Search for the cell housing the specified text and yield its (x, y) center coordinate. 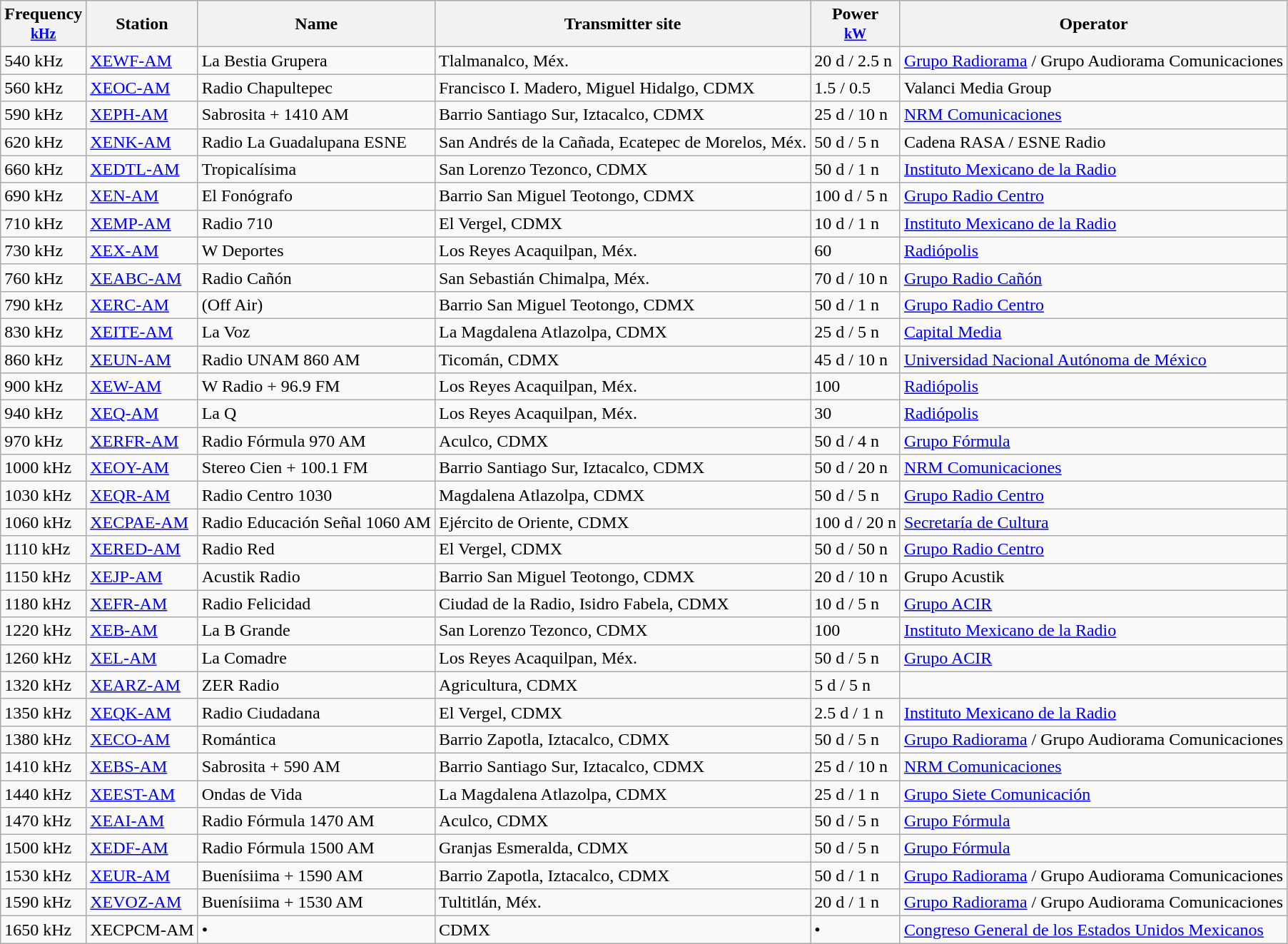
Sabrosita + 1410 AM (316, 115)
10 d / 1 n (856, 223)
Tultitlán, Méx. (622, 903)
690 kHz (44, 196)
Tropicalísima (316, 169)
W Deportes (316, 250)
590 kHz (44, 115)
XEQR-AM (142, 495)
900 kHz (44, 387)
XERFR-AM (142, 441)
El Fonógrafo (316, 196)
Radio La Guadalupana ESNE (316, 142)
Secretaría de Cultura (1093, 522)
La Q (316, 414)
Stereo Cien + 100.1 FM (316, 468)
Ticomán, CDMX (622, 359)
Radio UNAM 860 AM (316, 359)
710 kHz (44, 223)
1220 kHz (44, 631)
Radio 710 (316, 223)
1060 kHz (44, 522)
830 kHz (44, 332)
XECO-AM (142, 739)
560 kHz (44, 88)
1380 kHz (44, 739)
XEVOZ-AM (142, 903)
Name (316, 24)
XEL-AM (142, 658)
XECPAE-AM (142, 522)
Radio Educación Señal 1060 AM (316, 522)
1410 kHz (44, 766)
Sabrosita + 590 AM (316, 766)
Radio Felicidad (316, 604)
Magdalena Atlazolpa, CDMX (622, 495)
1650 kHz (44, 930)
30 (856, 414)
Buenísiima + 1590 AM (316, 876)
10 d / 5 n (856, 604)
1470 kHz (44, 821)
540 kHz (44, 61)
760 kHz (44, 278)
XEX-AM (142, 250)
Grupo Acustik (1093, 577)
1260 kHz (44, 658)
5 d / 5 n (856, 685)
XEUN-AM (142, 359)
Radio Chapultepec (316, 88)
San Andrés de la Cañada, Ecatepec de Morelos, Méx. (622, 142)
FrequencykHz (44, 24)
Grupo Radio Cañón (1093, 278)
XEDTL-AM (142, 169)
Congreso General de los Estados Unidos Mexicanos (1093, 930)
XEW-AM (142, 387)
Radio Fórmula 1500 AM (316, 848)
XEMP-AM (142, 223)
Transmitter site (622, 24)
XEPH-AM (142, 115)
20 d / 2.5 n (856, 61)
XEB-AM (142, 631)
Grupo Siete Comunicación (1093, 794)
50 d / 4 n (856, 441)
Radio Ciudadana (316, 712)
100 d / 5 n (856, 196)
1440 kHz (44, 794)
790 kHz (44, 305)
XEDF-AM (142, 848)
Operator (1093, 24)
La B Grande (316, 631)
45 d / 10 n (856, 359)
Radio Fórmula 970 AM (316, 441)
Granjas Esmeralda, CDMX (622, 848)
1530 kHz (44, 876)
XEQ-AM (142, 414)
Radio Cañón (316, 278)
1030 kHz (44, 495)
730 kHz (44, 250)
Valanci Media Group (1093, 88)
La Bestia Grupera (316, 61)
La Voz (316, 332)
XEABC-AM (142, 278)
XEN-AM (142, 196)
1320 kHz (44, 685)
XEOC-AM (142, 88)
Radio Red (316, 549)
20 d / 1 n (856, 903)
620 kHz (44, 142)
San Sebastián Chimalpa, Méx. (622, 278)
1.5 / 0.5 (856, 88)
50 d / 20 n (856, 468)
Radio Centro 1030 (316, 495)
20 d / 10 n (856, 577)
XENK-AM (142, 142)
PowerkW (856, 24)
70 d / 10 n (856, 278)
940 kHz (44, 414)
XEBS-AM (142, 766)
1000 kHz (44, 468)
660 kHz (44, 169)
XEARZ-AM (142, 685)
100 d / 20 n (856, 522)
Cadena RASA / ESNE Radio (1093, 142)
25 d / 5 n (856, 332)
Agricultura, CDMX (622, 685)
Ejército de Oriente, CDMX (622, 522)
1590 kHz (44, 903)
Station (142, 24)
XEWF-AM (142, 61)
XEITE-AM (142, 332)
CDMX (622, 930)
970 kHz (44, 441)
XEJP-AM (142, 577)
XERC-AM (142, 305)
Ondas de Vida (316, 794)
ZER Radio (316, 685)
Tlalmanalco, Méx. (622, 61)
XEFR-AM (142, 604)
XERED-AM (142, 549)
1150 kHz (44, 577)
1110 kHz (44, 549)
Capital Media (1093, 332)
XEEST-AM (142, 794)
1180 kHz (44, 604)
Romántica (316, 739)
1350 kHz (44, 712)
Buenísiima + 1530 AM (316, 903)
XECPCM-AM (142, 930)
W Radio + 96.9 FM (316, 387)
XEAI-AM (142, 821)
Acustik Radio (316, 577)
25 d / 1 n (856, 794)
60 (856, 250)
Francisco I. Madero, Miguel Hidalgo, CDMX (622, 88)
1500 kHz (44, 848)
XEOY-AM (142, 468)
XEUR-AM (142, 876)
Radio Fórmula 1470 AM (316, 821)
Ciudad de la Radio, Isidro Fabela, CDMX (622, 604)
La Comadre (316, 658)
XEQK-AM (142, 712)
2.5 d / 1 n (856, 712)
Universidad Nacional Autónoma de México (1093, 359)
(Off Air) (316, 305)
50 d / 50 n (856, 549)
860 kHz (44, 359)
